Pinpoint the cell where the given text exists, returning its (X, Y) midpoint coordinate. 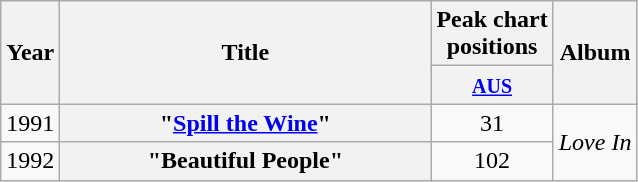
"Spill the Wine" (246, 123)
1992 (30, 161)
Year (30, 52)
102 (492, 161)
1991 (30, 123)
31 (492, 123)
Album (595, 52)
AUS (492, 85)
Love In (595, 142)
Peak chartpositions (492, 34)
"Beautiful People" (246, 161)
Title (246, 52)
